Locate the cell with the specified text and output its (X, Y) center coordinate. 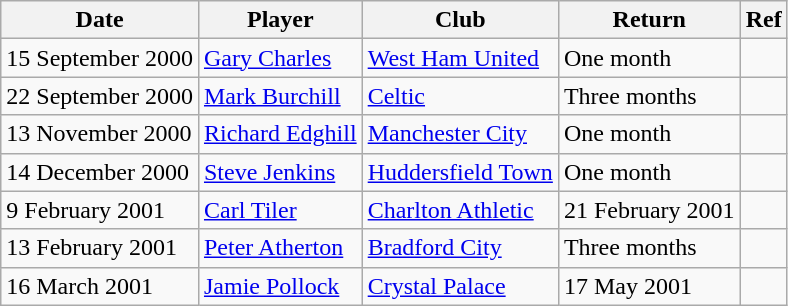
Steve Jenkins (280, 172)
Mark Burchill (280, 96)
Crystal Palace (460, 286)
Ref (764, 20)
22 September 2000 (100, 96)
Peter Atherton (280, 248)
Carl Tiler (280, 210)
16 March 2001 (100, 286)
Club (460, 20)
13 November 2000 (100, 134)
13 February 2001 (100, 248)
14 December 2000 (100, 172)
9 February 2001 (100, 210)
Bradford City (460, 248)
West Ham United (460, 58)
17 May 2001 (649, 286)
Return (649, 20)
Charlton Athletic (460, 210)
Celtic (460, 96)
Gary Charles (280, 58)
Jamie Pollock (280, 286)
Date (100, 20)
Player (280, 20)
15 September 2000 (100, 58)
Manchester City (460, 134)
Huddersfield Town (460, 172)
Richard Edghill (280, 134)
21 February 2001 (649, 210)
